For the text-containing cell, return its midpoint in [x, y] coordinate format. 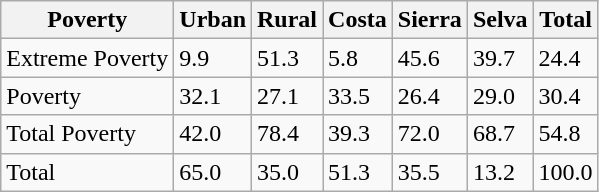
32.1 [213, 96]
35.5 [430, 172]
13.2 [500, 172]
78.4 [288, 134]
Urban [213, 20]
42.0 [213, 134]
26.4 [430, 96]
Costa [358, 20]
Extreme Poverty [88, 58]
33.5 [358, 96]
29.0 [500, 96]
Selva [500, 20]
30.4 [566, 96]
39.7 [500, 58]
Total Poverty [88, 134]
9.9 [213, 58]
68.7 [500, 134]
Sierra [430, 20]
100.0 [566, 172]
27.1 [288, 96]
5.8 [358, 58]
72.0 [430, 134]
35.0 [288, 172]
45.6 [430, 58]
65.0 [213, 172]
54.8 [566, 134]
24.4 [566, 58]
Rural [288, 20]
39.3 [358, 134]
